Determine the [X, Y] coordinate at the center of the cell enclosing the given text.  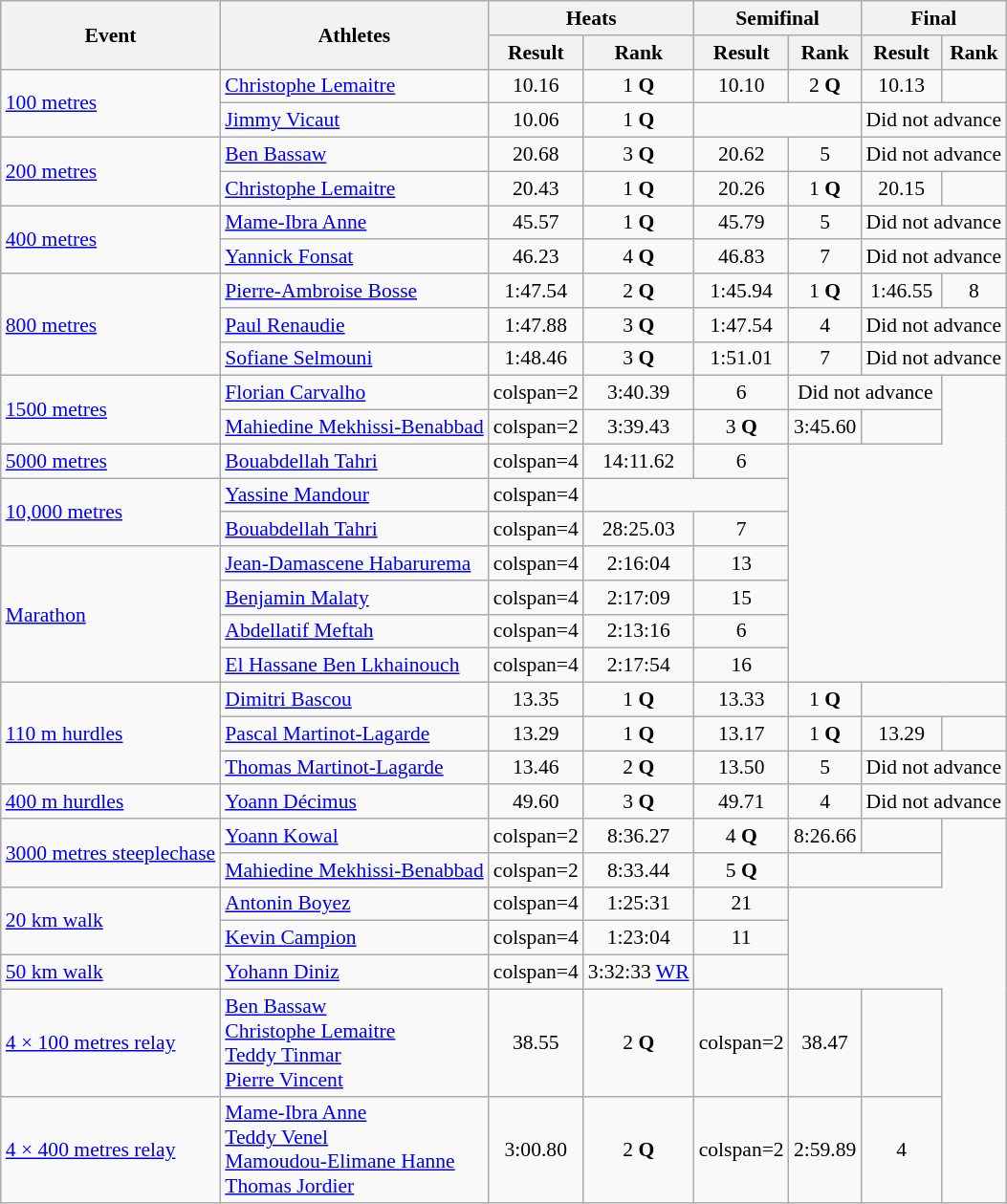
Jimmy Vicaut [354, 120]
4 × 100 metres relay [111, 1042]
Athletes [354, 34]
Abdellatif Meftah [354, 631]
45.57 [536, 223]
5000 metres [111, 461]
38.47 [825, 1042]
14:11.62 [639, 461]
13.17 [742, 733]
8 [974, 291]
10.16 [536, 86]
10.13 [902, 86]
16 [742, 666]
Mame-Ibra Anne [354, 223]
3:40.39 [639, 393]
Kevin Campion [354, 938]
4 × 400 metres relay [111, 1149]
8:33.44 [639, 870]
3:39.43 [639, 427]
El Hassane Ben Lkhainouch [354, 666]
Heats [591, 18]
Sofiane Selmouni [354, 359]
28:25.03 [639, 530]
2:13:16 [639, 631]
38.55 [536, 1042]
5 Q [742, 870]
20.68 [536, 155]
100 metres [111, 103]
20.62 [742, 155]
1:23:04 [639, 938]
1:25:31 [639, 904]
Pascal Martinot-Lagarde [354, 733]
46.23 [536, 257]
Jean-Damascene Habarurema [354, 563]
46.83 [742, 257]
Paul Renaudie [354, 325]
800 metres [111, 325]
2:59.89 [825, 1149]
200 metres [111, 172]
1:47.88 [536, 325]
400 m hurdles [111, 802]
2:16:04 [639, 563]
10.10 [742, 86]
20.15 [902, 188]
Yohann Diniz [354, 973]
49.71 [742, 802]
Yoann Kowal [354, 836]
10.06 [536, 120]
Final [934, 18]
Pierre-Ambroise Bosse [354, 291]
Ben BassawChristophe LemaitreTeddy TinmarPierre Vincent [354, 1042]
Benjamin Malaty [354, 598]
Yannick Fonsat [354, 257]
Dimitri Bascou [354, 700]
Florian Carvalho [354, 393]
1500 metres [111, 409]
20 km walk [111, 920]
1:48.46 [536, 359]
Semifinal [778, 18]
Event [111, 34]
13.35 [536, 700]
3:00.80 [536, 1149]
Marathon [111, 614]
15 [742, 598]
Ben Bassaw [354, 155]
49.60 [536, 802]
8:26.66 [825, 836]
45.79 [742, 223]
20.43 [536, 188]
1:51.01 [742, 359]
2:17:09 [639, 598]
110 m hurdles [111, 734]
50 km walk [111, 973]
13 [742, 563]
1:45.94 [742, 291]
11 [742, 938]
Yoann Décimus [354, 802]
21 [742, 904]
400 metres [111, 239]
20.26 [742, 188]
Thomas Martinot-Lagarde [354, 768]
10,000 metres [111, 513]
13.50 [742, 768]
Yassine Mandour [354, 495]
13.33 [742, 700]
8:36.27 [639, 836]
13.46 [536, 768]
Antonin Boyez [354, 904]
3:32:33 WR [639, 973]
Mame-Ibra AnneTeddy VenelMamoudou-Elimane HanneThomas Jordier [354, 1149]
1:46.55 [902, 291]
3000 metres steeplechase [111, 853]
2:17:54 [639, 666]
3:45.60 [825, 427]
